Return (X, Y) of the center of cell containing provided text 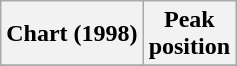
Peakposition (189, 34)
Chart (1998) (72, 34)
